Identify which cell holds the provided text, then report its [x, y] central coordinate. 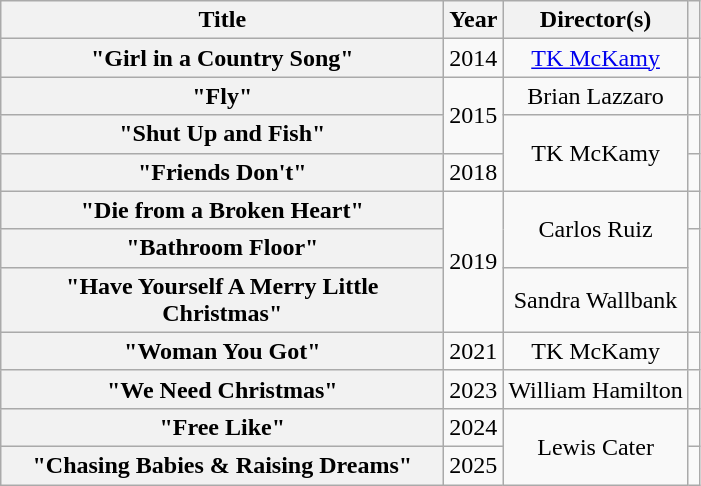
"Fly" [222, 96]
2019 [474, 262]
2018 [474, 172]
2021 [474, 351]
"Friends Don't" [222, 172]
"Bathroom Floor" [222, 248]
2015 [474, 115]
"Girl in a Country Song" [222, 58]
"Shut Up and Fish" [222, 134]
2025 [474, 465]
Title [222, 20]
"Die from a Broken Heart" [222, 210]
Sandra Wallbank [596, 300]
"Free Like" [222, 427]
William Hamilton [596, 389]
2023 [474, 389]
2014 [474, 58]
"Have Yourself A Merry Little Christmas" [222, 300]
Year [474, 20]
Carlos Ruiz [596, 229]
Lewis Cater [596, 446]
"Woman You Got" [222, 351]
"Chasing Babies & Raising Dreams" [222, 465]
Brian Lazzaro [596, 96]
"We Need Christmas" [222, 389]
2024 [474, 427]
Director(s) [596, 20]
